Capture the cell that displays the provided text and extract its [x, y] central coordinate. 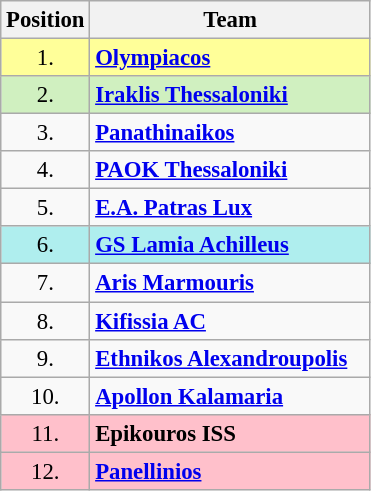
2. [46, 95]
Olympiacos [230, 58]
3. [46, 133]
8. [46, 321]
Position [46, 20]
4. [46, 170]
7. [46, 283]
11. [46, 433]
Ethnikos Alexandroupolis [230, 358]
Panellinios [230, 471]
PAOK Thessaloniki [230, 170]
Epikouros ISS [230, 433]
5. [46, 208]
6. [46, 245]
9. [46, 358]
Team [230, 20]
GS Lamia Achilleus [230, 245]
Apollon Kalamaria [230, 396]
Kifissia AC [230, 321]
Panathinaikos [230, 133]
1. [46, 58]
Iraklis Thessaloniki [230, 95]
Aris Marmouris [230, 283]
10. [46, 396]
12. [46, 471]
E.A. Patras Lux [230, 208]
